Locate the cell with the specified text and output its [X, Y] center coordinate. 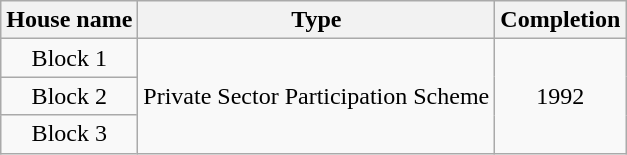
Block 2 [70, 96]
1992 [560, 96]
Block 1 [70, 58]
Completion [560, 20]
Block 3 [70, 134]
House name [70, 20]
Private Sector Participation Scheme [316, 96]
Type [316, 20]
